For the text-containing cell, return its midpoint in (X, Y) coordinate format. 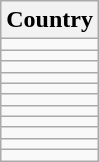
Country (50, 20)
